Search for the cell housing the specified text and yield its [x, y] center coordinate. 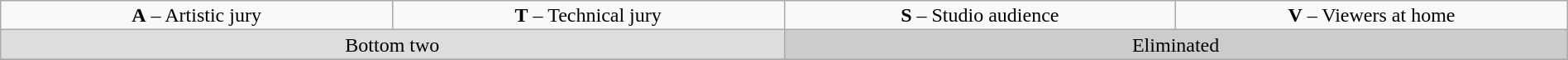
T – Technical jury [588, 15]
S – Studio audience [980, 15]
V – Viewers at home [1372, 15]
Bottom two [392, 45]
A – Artistic jury [197, 15]
Eliminated [1176, 45]
